Scan for the cell matching the given text and deliver its [x, y] coordinate at center. 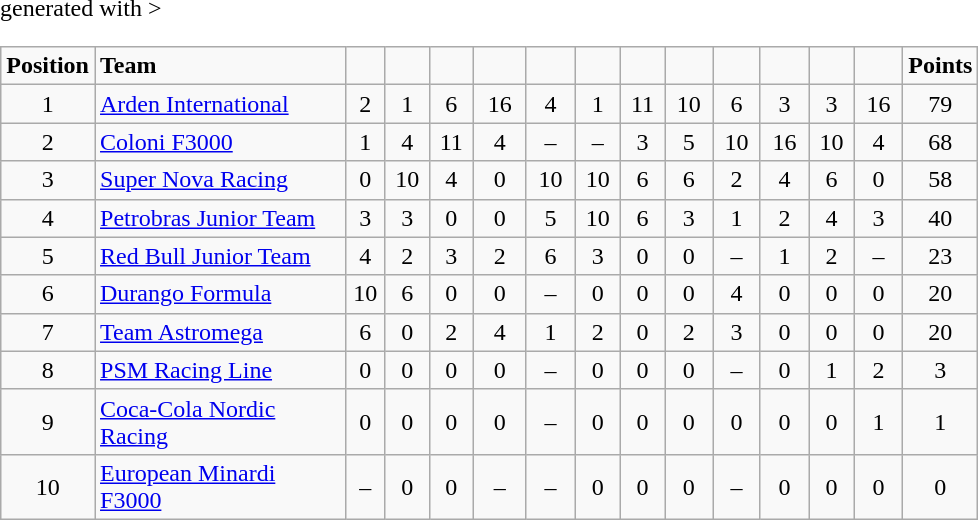
79 [940, 104]
7 [48, 332]
23 [940, 256]
Petrobras Junior Team [220, 218]
Arden International [220, 104]
58 [940, 180]
Points [940, 66]
Team [220, 66]
Super Nova Racing [220, 180]
68 [940, 142]
8 [48, 370]
Team Astromega [220, 332]
Red Bull Junior Team [220, 256]
PSM Racing Line [220, 370]
40 [940, 218]
Position [48, 66]
Coca-Cola Nordic Racing [220, 422]
9 [48, 422]
European Minardi F3000 [220, 486]
Coloni F3000 [220, 142]
Durango Formula [220, 294]
